Locate the cell with the specified text and output its [x, y] center coordinate. 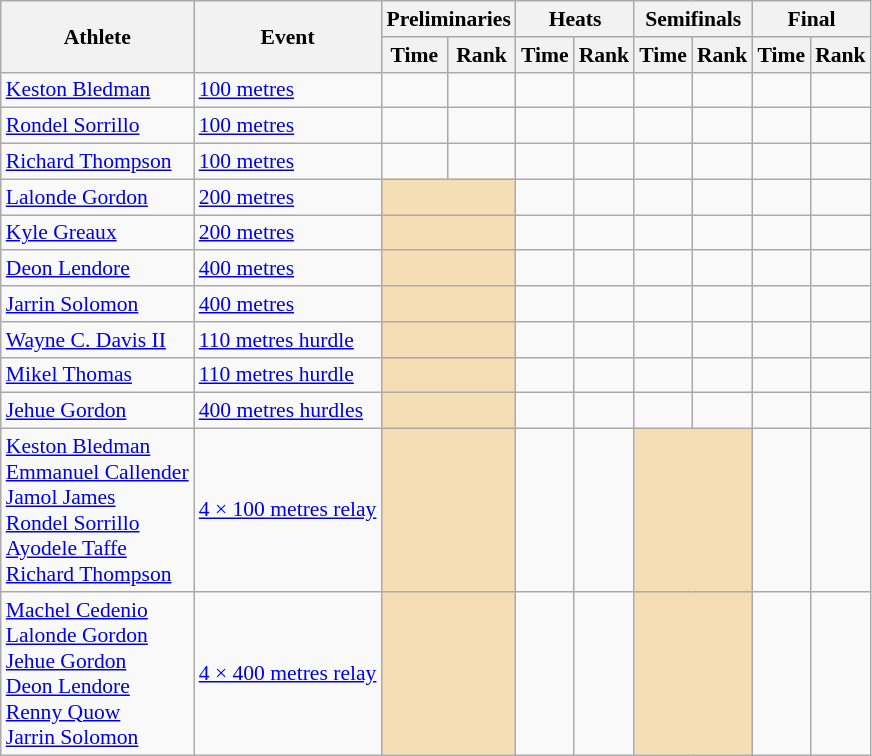
Deon Lendore [98, 269]
400 metres hurdles [288, 411]
Machel CedenioLalonde GordonJehue GordonDeon LendoreRenny QuowJarrin Solomon [98, 674]
Keston BledmanEmmanuel CallenderJamol JamesRondel SorrilloAyodele TaffeRichard Thompson [98, 510]
Semifinals [693, 19]
Keston Bledman [98, 90]
Kyle Greaux [98, 233]
Event [288, 36]
4 × 100 metres relay [288, 510]
Mikel Thomas [98, 375]
Richard Thompson [98, 162]
4 × 400 metres relay [288, 674]
Athlete [98, 36]
Final [811, 19]
Lalonde Gordon [98, 197]
Jehue Gordon [98, 411]
Rondel Sorrillo [98, 126]
Wayne C. Davis II [98, 340]
Preliminaries [448, 19]
Heats [575, 19]
Jarrin Solomon [98, 304]
